From the cell containing the given text, extract its center point as (x, y) coordinate. 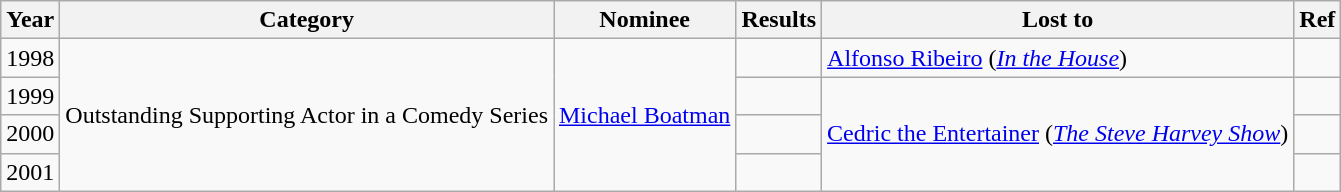
Year (30, 20)
Lost to (1058, 20)
Nominee (645, 20)
Alfonso Ribeiro (In the House) (1058, 58)
1998 (30, 58)
Michael Boatman (645, 115)
Category (307, 20)
2001 (30, 172)
Outstanding Supporting Actor in a Comedy Series (307, 115)
Ref (1318, 20)
1999 (30, 96)
2000 (30, 134)
Results (779, 20)
Cedric the Entertainer (The Steve Harvey Show) (1058, 134)
